Return [x, y] of the center of cell containing provided text 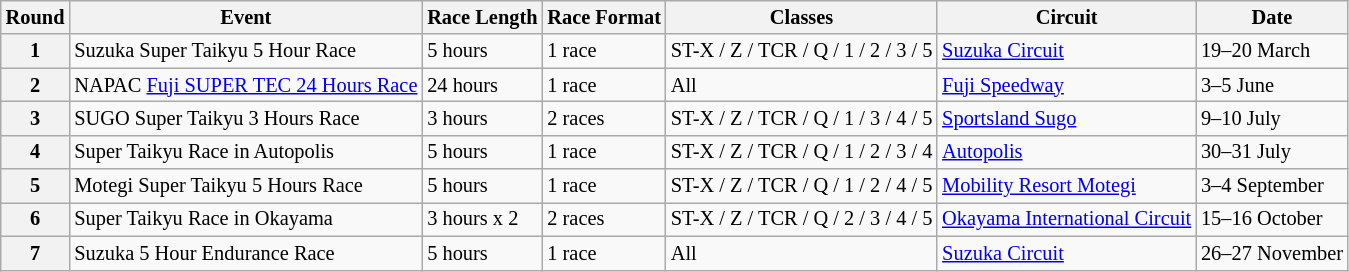
24 hours [482, 85]
9–10 July [1272, 118]
2 [36, 85]
19–20 March [1272, 51]
5 [36, 186]
1 [36, 51]
Race Length [482, 17]
Super Taikyu Race in Okayama [246, 219]
Round [36, 17]
3–5 June [1272, 85]
Suzuka 5 Hour Endurance Race [246, 253]
Mobility Resort Motegi [1066, 186]
Race Format [604, 17]
ST-X / Z / TCR / Q / 1 / 2 / 3 / 5 [802, 51]
3 hours x 2 [482, 219]
6 [36, 219]
Autopolis [1066, 152]
3 [36, 118]
Circuit [1066, 17]
Event [246, 17]
Super Taikyu Race in Autopolis [246, 152]
7 [36, 253]
Motegi Super Taikyu 5 Hours Race [246, 186]
Sportsland Sugo [1066, 118]
ST-X / Z / TCR / Q / 1 / 2 / 3 / 4 [802, 152]
3 hours [482, 118]
15–16 October [1272, 219]
ST-X / Z / TCR / Q / 1 / 3 / 4 / 5 [802, 118]
4 [36, 152]
30–31 July [1272, 152]
26–27 November [1272, 253]
3–4 September [1272, 186]
ST-X / Z / TCR / Q / 1 / 2 / 4 / 5 [802, 186]
Classes [802, 17]
ST-X / Z / TCR / Q / 2 / 3 / 4 / 5 [802, 219]
Suzuka Super Taikyu 5 Hour Race [246, 51]
Okayama International Circuit [1066, 219]
Fuji Speedway [1066, 85]
NAPAC Fuji SUPER TEC 24 Hours Race [246, 85]
SUGO Super Taikyu 3 Hours Race [246, 118]
Date [1272, 17]
